Find where the given text appears and provide that cell's center as (X, Y) coordinate. 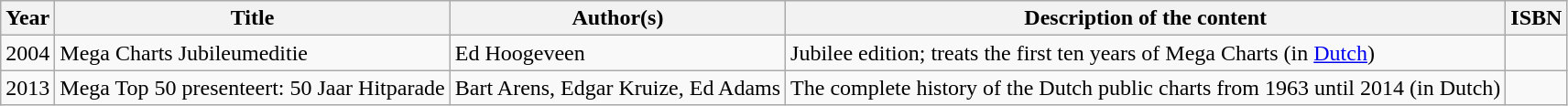
Mega Top 50 presenteert: 50 Jaar Hitparade (253, 88)
Mega Charts Jubileumeditie (253, 53)
ISBN (1537, 18)
Title (253, 18)
Year (27, 18)
Description of the content (1146, 18)
2004 (27, 53)
2013 (27, 88)
Author(s) (617, 18)
Jubilee edition; treats the first ten years of Mega Charts (in Dutch) (1146, 53)
Bart Arens, Edgar Kruize, Ed Adams (617, 88)
The complete history of the Dutch public charts from 1963 until 2014 (in Dutch) (1146, 88)
Ed Hoogeveen (617, 53)
